For the text-containing cell, return its midpoint in [x, y] coordinate format. 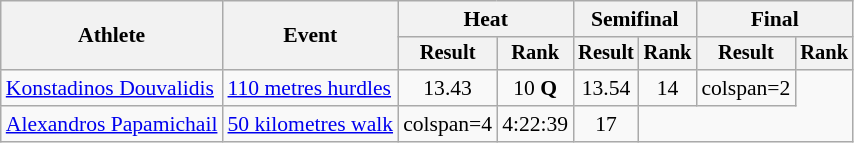
50 kilometres walk [310, 124]
Semifinal [634, 19]
14 [668, 88]
Heat [486, 19]
110 metres hurdles [310, 88]
colspan=4 [448, 124]
Event [310, 36]
colspan=2 [746, 88]
Athlete [112, 36]
13.54 [606, 88]
17 [606, 124]
10 Q [535, 88]
13.43 [448, 88]
Alexandros Papamichail [112, 124]
4:22:39 [535, 124]
Final [774, 19]
Konstadinos Douvalidis [112, 88]
